Provide the (x, y) coordinate of the cell's center where the given text is located.  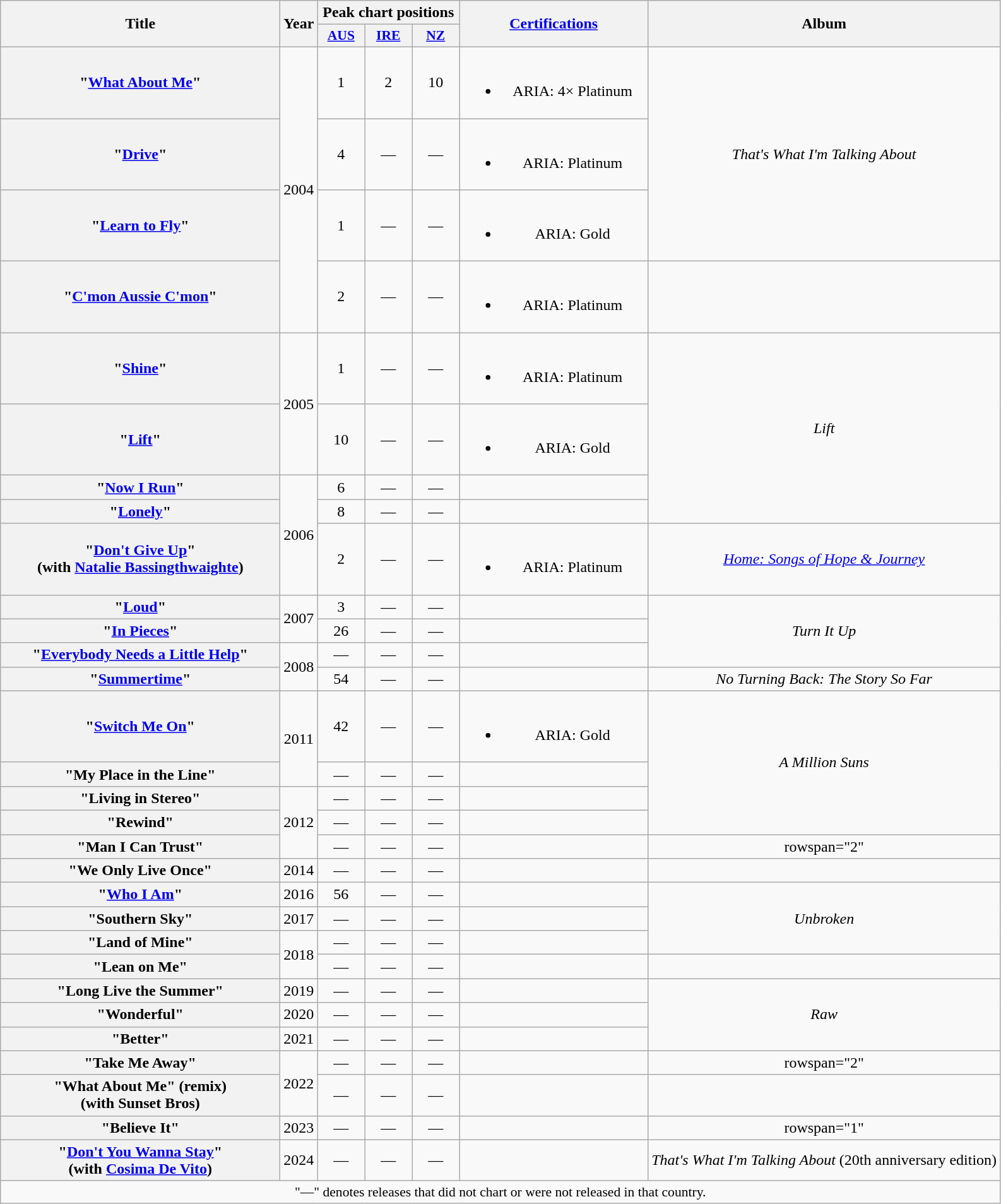
2022 (299, 1083)
2019 (299, 991)
"Learn to Fly" (140, 226)
"Rewind" (140, 822)
2021 (299, 1039)
Album (824, 24)
Raw (824, 1015)
"In Pieces" (140, 631)
"Loud" (140, 607)
"Who I Am" (140, 895)
That's What I'm Talking About (824, 154)
Unbroken (824, 919)
"Wonderful" (140, 1015)
"Now I Run" (140, 487)
2018 (299, 955)
IRE (389, 36)
2020 (299, 1015)
"Drive" (140, 154)
Year (299, 24)
8 (341, 511)
56 (341, 895)
"Take Me Away" (140, 1063)
2007 (299, 619)
AUS (341, 36)
3 (341, 607)
2024 (299, 1160)
"Believe It" (140, 1128)
"What About Me" (140, 82)
"Land of Mine" (140, 943)
2012 (299, 822)
Turn It Up (824, 631)
"Southern Sky" (140, 919)
2005 (299, 404)
"Shine" (140, 369)
Home: Songs of Hope & Journey (824, 559)
2017 (299, 919)
42 (341, 726)
54 (341, 679)
"Man I Can Trust" (140, 847)
"My Place in the Line" (140, 774)
"—" denotes releases that did not chart or were not released in that country. (500, 1192)
4 (341, 154)
"Long Live the Summer" (140, 991)
2006 (299, 535)
"Everybody Needs a Little Help" (140, 655)
Certifications (554, 24)
That's What I'm Talking About (20th anniversary edition) (824, 1160)
2016 (299, 895)
Lift (824, 428)
"C'mon Aussie C'mon" (140, 297)
NZ (435, 36)
2014 (299, 871)
2004 (299, 189)
A Million Suns (824, 763)
2008 (299, 667)
"Better" (140, 1039)
2011 (299, 739)
"Living in Stereo" (140, 798)
"Switch Me On" (140, 726)
"We Only Live Once" (140, 871)
"Lean on Me" (140, 967)
ARIA: 4× Platinum (554, 82)
Peak chart positions (389, 13)
26 (341, 631)
2023 (299, 1128)
No Turning Back: The Story So Far (824, 679)
"Lift" (140, 439)
"Lonely" (140, 511)
6 (341, 487)
Title (140, 24)
"Don't You Wanna Stay"(with Cosima De Vito) (140, 1160)
"Don't Give Up"(with Natalie Bassingthwaighte) (140, 559)
"Summertime" (140, 679)
rowspan="1" (824, 1128)
"What About Me" (remix)(with Sunset Bros) (140, 1095)
